Search for the cell housing the specified text and yield its [x, y] center coordinate. 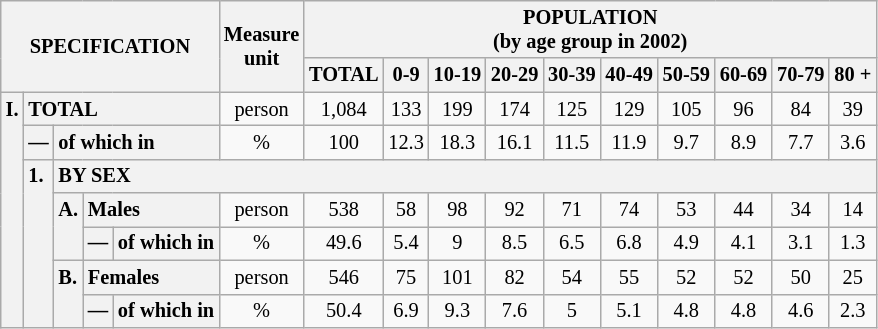
SPECIFICATION [110, 46]
75 [406, 277]
40-49 [628, 75]
2.3 [852, 311]
5.1 [628, 311]
30-39 [572, 75]
5 [572, 311]
100 [344, 142]
174 [514, 109]
5.4 [406, 243]
9.3 [458, 311]
A. [68, 226]
538 [344, 210]
34 [800, 210]
POPULATION (by age group in 2002) [590, 29]
55 [628, 277]
20-29 [514, 75]
Females [151, 277]
50 [800, 277]
3.6 [852, 142]
80 + [852, 75]
16.1 [514, 142]
11.9 [628, 142]
39 [852, 109]
8.5 [514, 243]
6.9 [406, 311]
6.5 [572, 243]
10-19 [458, 75]
7.7 [800, 142]
70-79 [800, 75]
4.1 [744, 243]
6.8 [628, 243]
12.3 [406, 142]
4.6 [800, 311]
I. [12, 210]
50-59 [686, 75]
53 [686, 210]
54 [572, 277]
9 [458, 243]
50.4 [344, 311]
Males [151, 210]
71 [572, 210]
105 [686, 109]
546 [344, 277]
125 [572, 109]
199 [458, 109]
74 [628, 210]
7.6 [514, 311]
1,084 [344, 109]
133 [406, 109]
11.5 [572, 142]
101 [458, 277]
1. [38, 243]
92 [514, 210]
1.3 [852, 243]
9.7 [686, 142]
44 [744, 210]
96 [744, 109]
0-9 [406, 75]
25 [852, 277]
82 [514, 277]
B. [68, 294]
84 [800, 109]
49.6 [344, 243]
3.1 [800, 243]
18.3 [458, 142]
98 [458, 210]
8.9 [744, 142]
60-69 [744, 75]
Measure unit [262, 46]
58 [406, 210]
14 [852, 210]
BY SEX [466, 176]
129 [628, 109]
4.9 [686, 243]
